Return [x, y] of the center of cell containing provided text 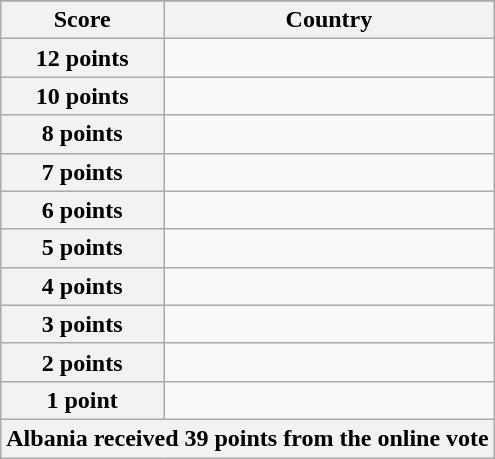
8 points [82, 134]
7 points [82, 172]
5 points [82, 248]
Albania received 39 points from the online vote [248, 438]
3 points [82, 324]
2 points [82, 362]
4 points [82, 286]
12 points [82, 58]
6 points [82, 210]
1 point [82, 400]
Country [330, 20]
Score [82, 20]
10 points [82, 96]
